Scan for the cell matching the given text and deliver its [x, y] coordinate at center. 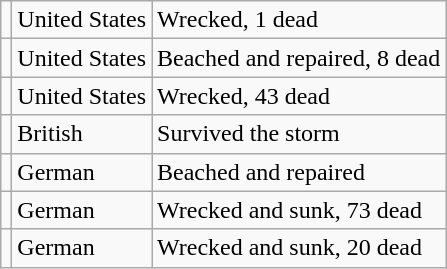
Survived the storm [299, 134]
Wrecked and sunk, 73 dead [299, 210]
Wrecked, 43 dead [299, 96]
Wrecked and sunk, 20 dead [299, 248]
Beached and repaired, 8 dead [299, 58]
British [82, 134]
Wrecked, 1 dead [299, 20]
Beached and repaired [299, 172]
